For the text-containing cell, return its midpoint in [x, y] coordinate format. 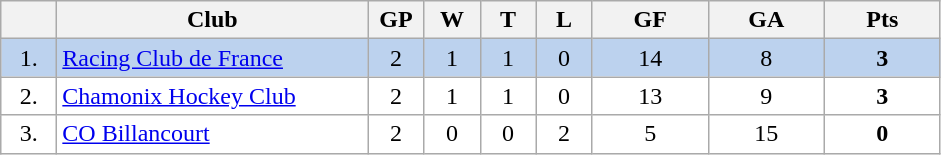
Racing Club de France [212, 58]
Pts [882, 20]
Chamonix Hockey Club [212, 96]
L [564, 20]
GA [766, 20]
13 [650, 96]
9 [766, 96]
15 [766, 134]
GF [650, 20]
T [508, 20]
Club [212, 20]
3. [29, 134]
GP [396, 20]
8 [766, 58]
14 [650, 58]
5 [650, 134]
W [452, 20]
2. [29, 96]
CO Billancourt [212, 134]
1. [29, 58]
